For the text-containing cell, return its midpoint in [x, y] coordinate format. 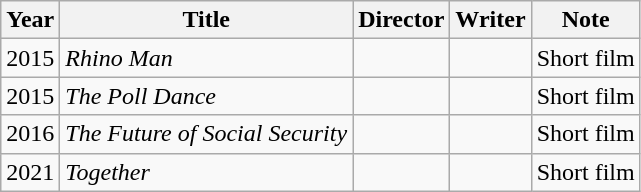
The Poll Dance [206, 96]
2021 [30, 172]
Together [206, 172]
Title [206, 20]
Director [402, 20]
Note [586, 20]
The Future of Social Security [206, 134]
Writer [490, 20]
2016 [30, 134]
Year [30, 20]
Rhino Man [206, 58]
